Detect which cell encompasses the target text, then output its (x, y) center coordinate. 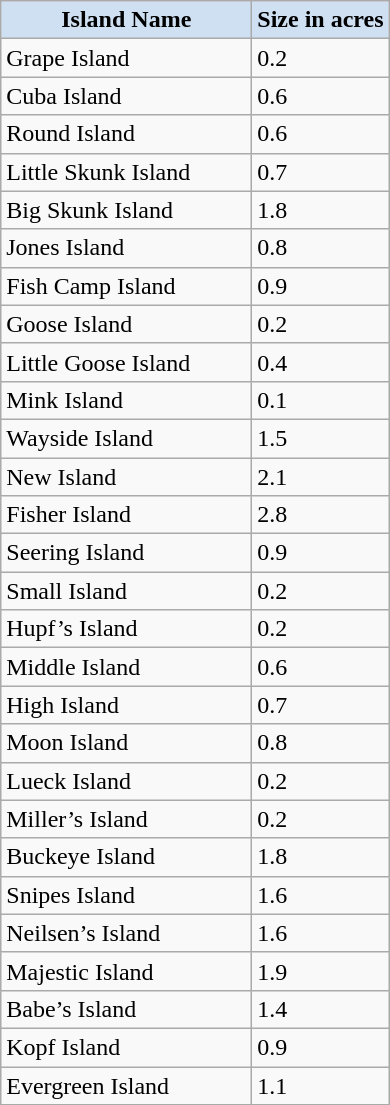
Evergreen Island (126, 1085)
Majestic Island (126, 971)
1.1 (320, 1085)
Buckeye Island (126, 857)
1.4 (320, 1009)
0.1 (320, 400)
Mink Island (126, 400)
2.1 (320, 477)
Big Skunk Island (126, 210)
Jones Island (126, 248)
Wayside Island (126, 438)
1.5 (320, 438)
Round Island (126, 134)
Babe’s Island (126, 1009)
1.9 (320, 971)
Neilsen’s Island (126, 933)
Seering Island (126, 553)
Hupf’s Island (126, 629)
Little Skunk Island (126, 172)
Miller’s Island (126, 819)
New Island (126, 477)
Little Goose Island (126, 362)
2.8 (320, 515)
Goose Island (126, 324)
Size in acres (320, 20)
Fisher Island (126, 515)
Grape Island (126, 58)
Fish Camp Island (126, 286)
Cuba Island (126, 96)
Moon Island (126, 743)
Lueck Island (126, 781)
Snipes Island (126, 895)
Island Name (126, 20)
Small Island (126, 591)
0.4 (320, 362)
Middle Island (126, 667)
Kopf Island (126, 1047)
High Island (126, 705)
